For the text-containing cell, return its midpoint in (X, Y) coordinate format. 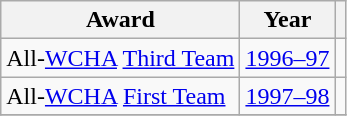
1997–98 (288, 96)
Award (120, 20)
All-WCHA Third Team (120, 58)
Year (288, 20)
All-WCHA First Team (120, 96)
1996–97 (288, 58)
